Extract the [X, Y] coordinate from the center of the cell holding the provided text.  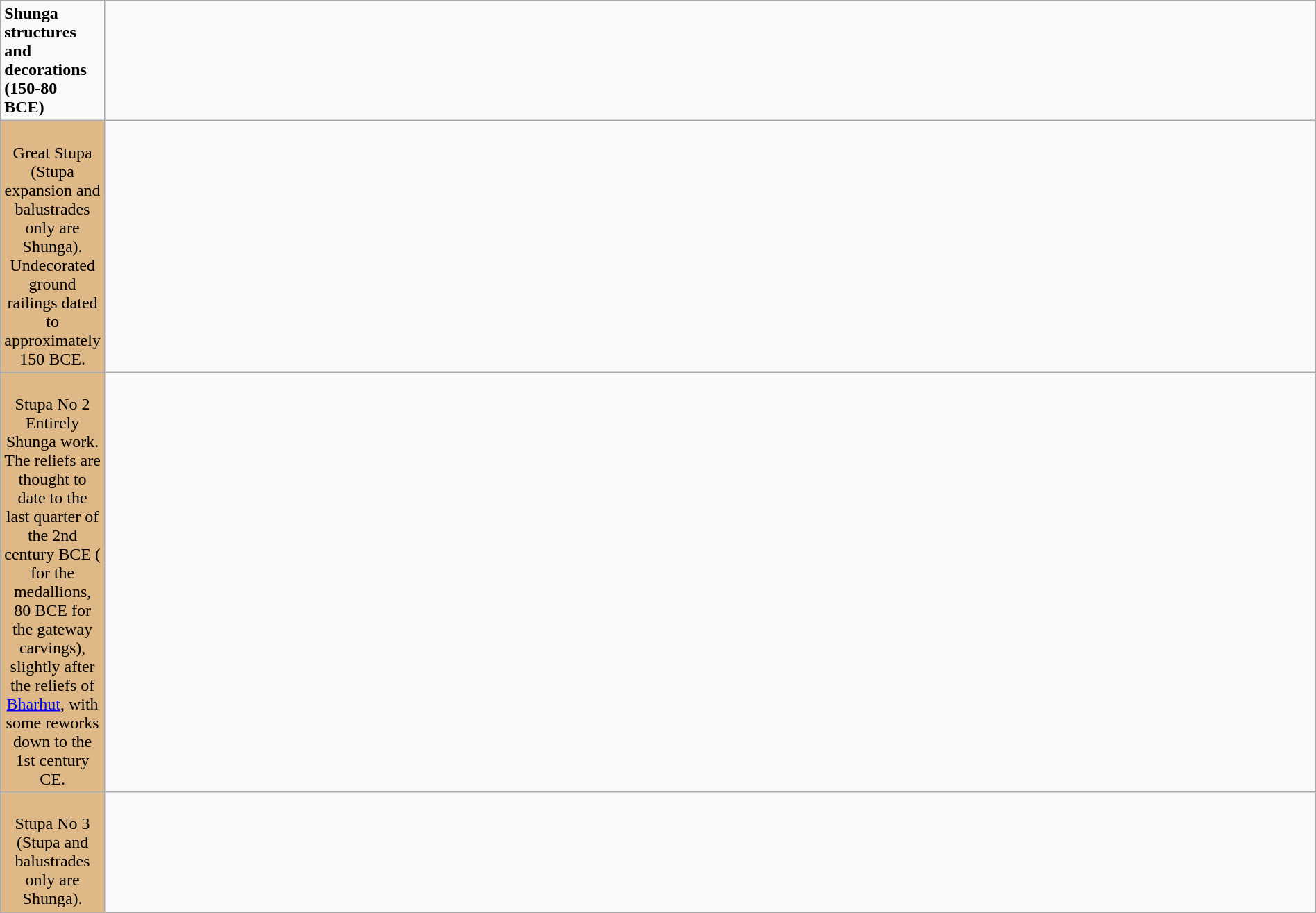
Great Stupa(Stupa expansion and balustrades only are Shunga).Undecorated ground railings dated to approximately 150 BCE. [53, 246]
Stupa No 3(Stupa and balustrades only are Shunga). [53, 853]
Shunga structures and decorations(150-80 BCE) [53, 61]
